Detect which cell encompasses the target text, then output its (X, Y) center coordinate. 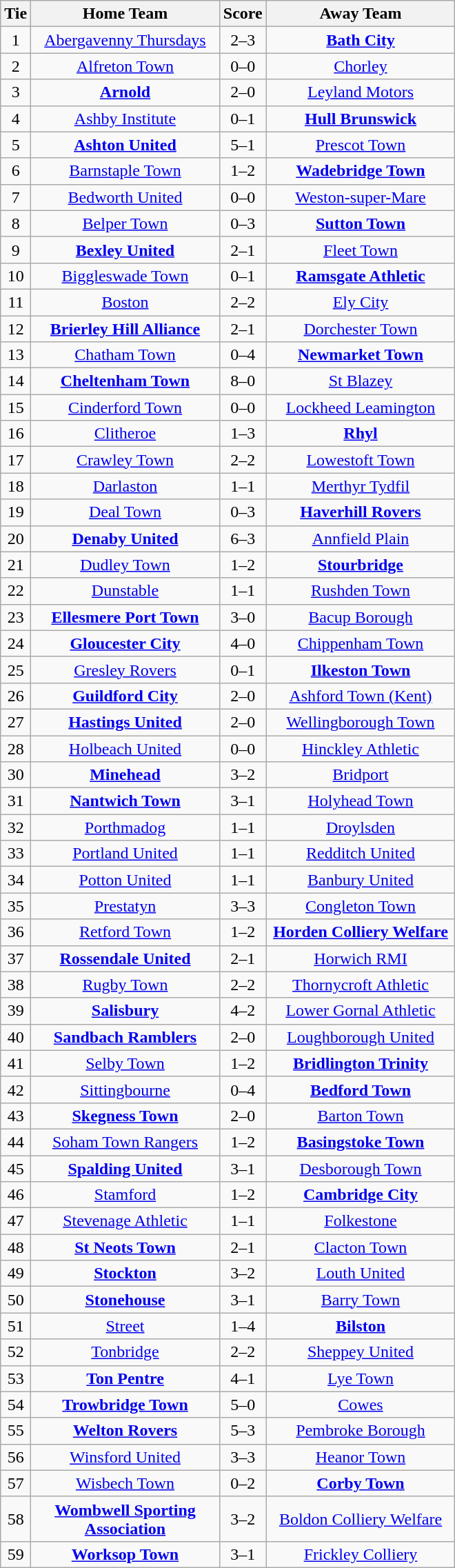
Boston (125, 302)
Ellesmere Port Town (125, 617)
4–2 (243, 1011)
Thornycroft Athletic (361, 985)
Spalding United (125, 1169)
Corby Town (361, 1483)
Droylsden (361, 827)
0–2 (243, 1483)
8 (16, 223)
Wellingborough Town (361, 722)
36 (16, 932)
4–0 (243, 643)
Cambridge City (361, 1195)
48 (16, 1247)
Minehead (125, 775)
3 (16, 92)
21 (16, 565)
52 (16, 1352)
1–3 (243, 434)
27 (16, 722)
43 (16, 1116)
Cowes (361, 1405)
Stevenage Athletic (125, 1221)
Ely City (361, 302)
Worksop Town (125, 1554)
Lye Town (361, 1378)
50 (16, 1300)
Sittingbourne (125, 1089)
Barton Town (361, 1116)
9 (16, 250)
31 (16, 801)
4–1 (243, 1378)
Louth United (361, 1274)
Bilston (361, 1326)
5–3 (243, 1431)
14 (16, 381)
Portland United (125, 854)
Salisbury (125, 1011)
8–0 (243, 381)
Bridlington Trinity (361, 1063)
Bexley United (125, 250)
Rossendale United (125, 958)
42 (16, 1089)
Chatham Town (125, 355)
Wadebridge Town (361, 171)
37 (16, 958)
Wisbech Town (125, 1483)
Potton United (125, 880)
Tonbridge (125, 1352)
2–3 (243, 40)
Street (125, 1326)
Stockton (125, 1274)
11 (16, 302)
Prestatyn (125, 906)
Ashton United (125, 145)
41 (16, 1063)
19 (16, 512)
Banbury United (361, 880)
Stonehouse (125, 1300)
24 (16, 643)
Horwich RMI (361, 958)
Soham Town Rangers (125, 1142)
Clacton Town (361, 1247)
1 (16, 40)
7 (16, 197)
35 (16, 906)
Bath City (361, 40)
Home Team (125, 14)
56 (16, 1457)
40 (16, 1037)
Basingstoke Town (361, 1142)
Dunstable (125, 591)
55 (16, 1431)
49 (16, 1274)
Ashford Town (Kent) (361, 696)
Cinderford Town (125, 408)
Alfreton Town (125, 66)
Horden Colliery Welfare (361, 932)
Haverhill Rovers (361, 512)
6–3 (243, 539)
Sandbach Ramblers (125, 1037)
57 (16, 1483)
Dorchester Town (361, 329)
Stamford (125, 1195)
Gresley Rovers (125, 670)
25 (16, 670)
Leyland Motors (361, 92)
18 (16, 486)
Newmarket Town (361, 355)
12 (16, 329)
Holbeach United (125, 748)
Clitheroe (125, 434)
Selby Town (125, 1063)
5–0 (243, 1405)
Biggleswade Town (125, 276)
Hull Brunswick (361, 119)
2 (16, 66)
53 (16, 1378)
30 (16, 775)
Porthmadog (125, 827)
Redditch United (361, 854)
Congleton Town (361, 906)
16 (16, 434)
Cheltenham Town (125, 381)
Bedworth United (125, 197)
13 (16, 355)
Boldon Colliery Welfare (361, 1518)
Hinckley Athletic (361, 748)
Welton Rovers (125, 1431)
Retford Town (125, 932)
Gloucester City (125, 643)
59 (16, 1554)
Stourbridge (361, 565)
Trowbridge Town (125, 1405)
Desborough Town (361, 1169)
Crawley Town (125, 460)
Tie (16, 14)
34 (16, 880)
39 (16, 1011)
5 (16, 145)
28 (16, 748)
Skegness Town (125, 1116)
Score (243, 14)
Dudley Town (125, 565)
51 (16, 1326)
Lower Gornal Athletic (361, 1011)
Rushden Town (361, 591)
22 (16, 591)
Pembroke Borough (361, 1431)
Away Team (361, 14)
Bacup Borough (361, 617)
Brierley Hill Alliance (125, 329)
54 (16, 1405)
Frickley Colliery (361, 1554)
Lockheed Leamington (361, 408)
Folkestone (361, 1221)
St Neots Town (125, 1247)
Annfield Plain (361, 539)
3–0 (243, 617)
1–4 (243, 1326)
Abergavenny Thursdays (125, 40)
Hastings United (125, 722)
Ilkeston Town (361, 670)
Denaby United (125, 539)
Bedford Town (361, 1089)
Barnstaple Town (125, 171)
Ashby Institute (125, 119)
Heanor Town (361, 1457)
Arnold (125, 92)
Chorley (361, 66)
5–1 (243, 145)
47 (16, 1221)
Sheppey United (361, 1352)
20 (16, 539)
17 (16, 460)
Winsford United (125, 1457)
10 (16, 276)
4 (16, 119)
Wombwell Sporting Association (125, 1518)
Holyhead Town (361, 801)
Lowestoft Town (361, 460)
58 (16, 1518)
Deal Town (125, 512)
Ton Pentre (125, 1378)
Chippenham Town (361, 643)
6 (16, 171)
St Blazey (361, 381)
Loughborough United (361, 1037)
15 (16, 408)
Merthyr Tydfil (361, 486)
Guildford City (125, 696)
Ramsgate Athletic (361, 276)
38 (16, 985)
45 (16, 1169)
Rhyl (361, 434)
Barry Town (361, 1300)
26 (16, 696)
Weston-super-Mare (361, 197)
Prescot Town (361, 145)
Sutton Town (361, 223)
46 (16, 1195)
32 (16, 827)
Belper Town (125, 223)
Bridport (361, 775)
Nantwich Town (125, 801)
23 (16, 617)
Darlaston (125, 486)
33 (16, 854)
Rugby Town (125, 985)
Fleet Town (361, 250)
44 (16, 1142)
